Identify which cell holds the provided text, then report its [x, y] central coordinate. 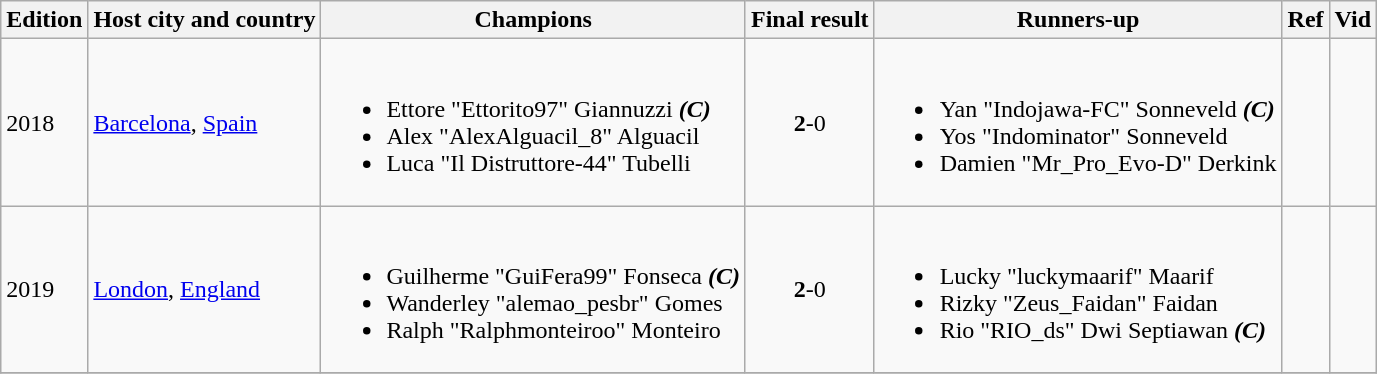
2019 [44, 290]
Edition [44, 20]
Yan "Indojawa-FC" Sonneveld (C) Yos "Indominator" Sonneveld Damien "Mr_Pro_Evo-D" Derkink [1078, 122]
London, England [204, 290]
Champions [534, 20]
Lucky "luckymaarif" Maarif Rizky "Zeus_Faidan" Faidan Rio "RIO_ds" Dwi Septiawan (C) [1078, 290]
Ref [1306, 20]
Vid [1353, 20]
Host city and country [204, 20]
Runners-up [1078, 20]
Barcelona, Spain [204, 122]
2018 [44, 122]
Ettore "Ettorito97" Giannuzzi (C) Alex "AlexAlguacil_8" Alguacil Luca "Il Distruttore-44" Tubelli [534, 122]
Final result [810, 20]
Guilherme "GuiFera99" Fonseca (C) Wanderley "alemao_pesbr" Gomes Ralph "Ralphmonteiroo" Monteiro [534, 290]
